Search for the cell housing the specified text and yield its (x, y) center coordinate. 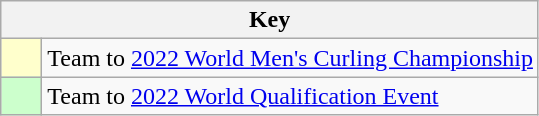
Team to 2022 World Qualification Event (290, 96)
Key (270, 20)
Team to 2022 World Men's Curling Championship (290, 58)
